Identify which cell holds the provided text, then report its [X, Y] central coordinate. 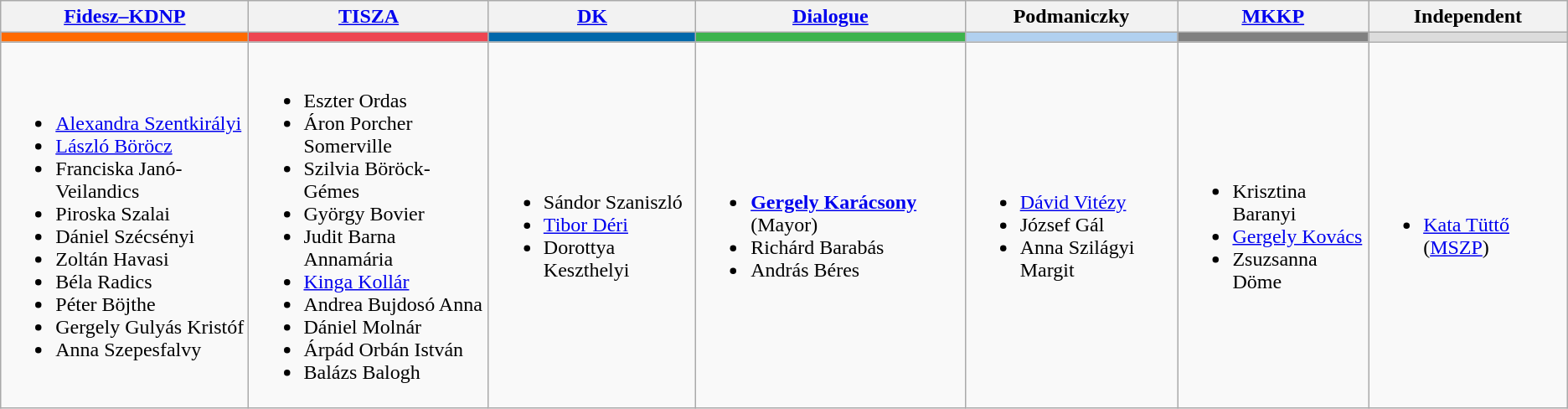
Sándor SzaniszlóTibor DériDorottya Keszthelyi [591, 225]
Kata Tüttő (MSZP) [1468, 225]
MKKP [1273, 17]
Dialogue [831, 17]
Podmaniczky [1071, 17]
Independent [1468, 17]
Dávid VitézyJózsef GálAnna Szilágyi Margit [1071, 225]
DK [591, 17]
Gergely Karácsony (Mayor)Richárd BarabásAndrás Béres [831, 225]
Fidesz–KDNP [125, 17]
TISZA [369, 17]
Krisztina BaranyiGergely KovácsZsuzsanna Döme [1273, 225]
